From the cell containing the given text, extract its center point as [X, Y] coordinate. 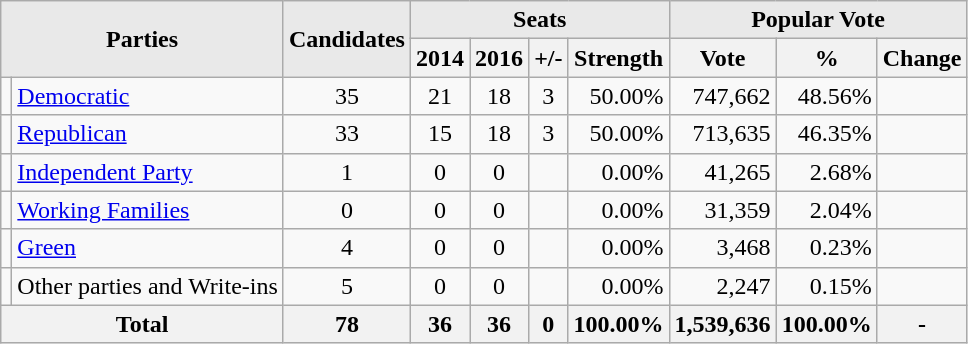
Total [142, 324]
2.68% [826, 172]
Popular Vote [818, 20]
31,359 [722, 210]
33 [346, 134]
747,662 [722, 96]
1,539,636 [722, 324]
46.35% [826, 134]
41,265 [722, 172]
+/- [548, 58]
4 [346, 248]
713,635 [722, 134]
48.56% [826, 96]
Seats [540, 20]
Vote [722, 58]
Republican [148, 134]
15 [440, 134]
Other parties and Write-ins [148, 286]
2016 [500, 58]
2014 [440, 58]
Working Families [148, 210]
Change [922, 58]
2,247 [722, 286]
0.23% [826, 248]
1 [346, 172]
Strength [618, 58]
35 [346, 96]
- [922, 324]
0.15% [826, 286]
3,468 [722, 248]
Candidates [346, 39]
Independent Party [148, 172]
Green [148, 248]
Democratic [148, 96]
21 [440, 96]
78 [346, 324]
2.04% [826, 210]
Parties [142, 39]
% [826, 58]
5 [346, 286]
